Provide the (X, Y) coordinate of the cell's center where the given text is located.  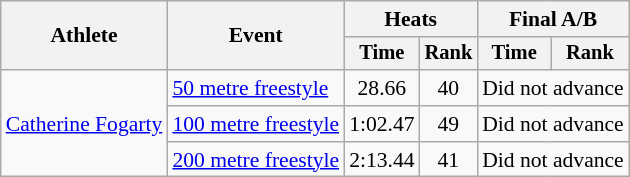
40 (449, 88)
49 (449, 124)
50 metre freestyle (256, 88)
Event (256, 36)
Heats (410, 19)
1:02.47 (382, 124)
28.66 (382, 88)
Final A/B (553, 19)
Catherine Fogarty (84, 124)
100 metre freestyle (256, 124)
Athlete (84, 36)
